Return the [x, y] coordinate for the center point of the cell that contains the specified text.  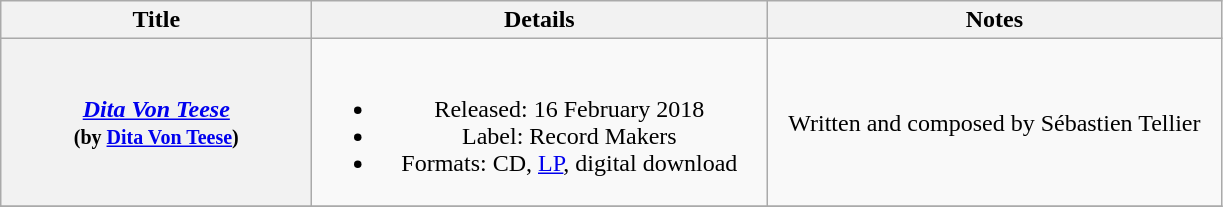
Released: 16 February 2018Label: Record MakersFormats: CD, LP, digital download [540, 122]
Dita Von Teese(by Dita Von Teese) [156, 122]
Notes [994, 20]
Title [156, 20]
Details [540, 20]
Written and composed by Sébastien Tellier [994, 122]
